Search for the cell housing the specified text and yield its (X, Y) center coordinate. 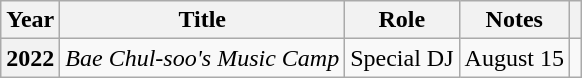
Bae Chul-soo's Music Camp (202, 58)
August 15 (514, 58)
Title (202, 20)
Notes (514, 20)
Year (30, 20)
2022 (30, 58)
Role (402, 20)
Special DJ (402, 58)
